Detect which cell encompasses the target text, then output its [x, y] center coordinate. 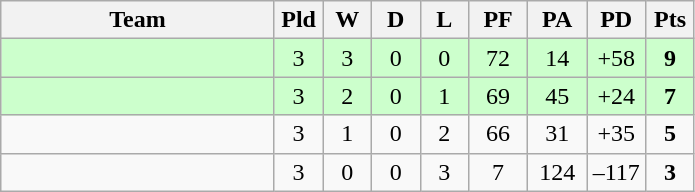
72 [498, 58]
14 [558, 58]
+24 [616, 96]
W [348, 20]
Team [138, 20]
L [444, 20]
66 [498, 134]
PD [616, 20]
Pts [670, 20]
124 [558, 172]
45 [558, 96]
D [396, 20]
9 [670, 58]
Pld [298, 20]
69 [498, 96]
5 [670, 134]
PF [498, 20]
+35 [616, 134]
31 [558, 134]
PA [558, 20]
–117 [616, 172]
+58 [616, 58]
